Capture the cell that displays the provided text and extract its [X, Y] central coordinate. 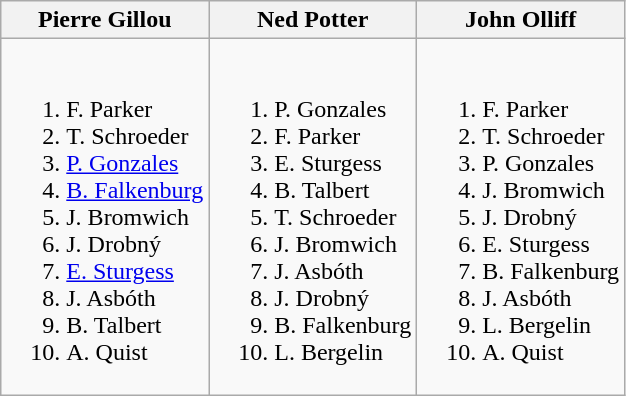
P. Gonzales F. Parker E. Sturgess B. Talbert T. Schroeder J. Bromwich J. Asbóth J. Drobný B. Falkenburg L. Bergelin [313, 217]
John Olliff [521, 20]
F. Parker T. Schroeder P. Gonzales B. Falkenburg J. Bromwich J. Drobný E. Sturgess J. Asbóth B. Talbert A. Quist [105, 217]
Ned Potter [313, 20]
F. Parker T. Schroeder P. Gonzales J. Bromwich J. Drobný E. Sturgess B. Falkenburg J. Asbóth L. Bergelin A. Quist [521, 217]
Pierre Gillou [105, 20]
